Output the [X, Y] coordinate of the center of the cell containing the given text.  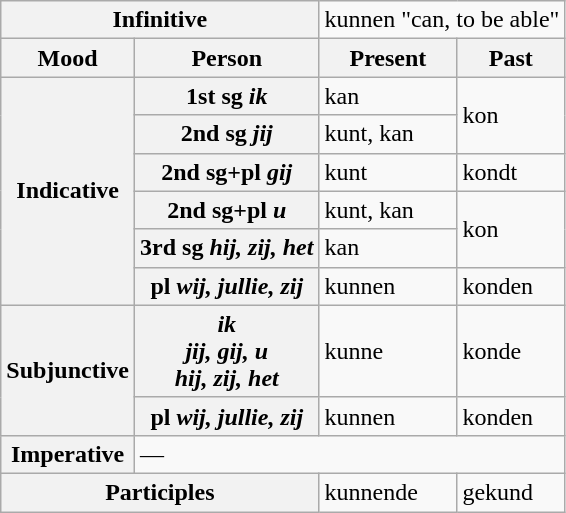
Indicative [68, 191]
Imperative [68, 454]
3rd sg hij, zij, het [227, 248]
kunnen "can, to be able" [442, 20]
Subjunctive [68, 370]
Mood [68, 58]
1st sg ik [227, 96]
Participles [160, 492]
Person [227, 58]
Present [388, 58]
2nd sg jij [227, 134]
gekund [511, 492]
konde [511, 351]
kondt [511, 172]
— [350, 454]
ikjij, gij, uhij, zij, het [227, 351]
2nd sg+pl u [227, 210]
kunnende [388, 492]
2nd sg+pl gij [227, 172]
Infinitive [160, 20]
Past [511, 58]
kunt [388, 172]
kunne [388, 351]
